Locate the cell with the specified text and output its [X, Y] center coordinate. 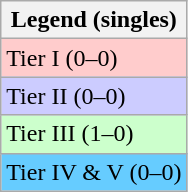
Tier III (1–0) [94, 134]
Tier II (0–0) [94, 96]
Tier IV & V (0–0) [94, 172]
Legend (singles) [94, 20]
Tier I (0–0) [94, 58]
